Determine the [x, y] coordinate at the center of the cell enclosing the given text.  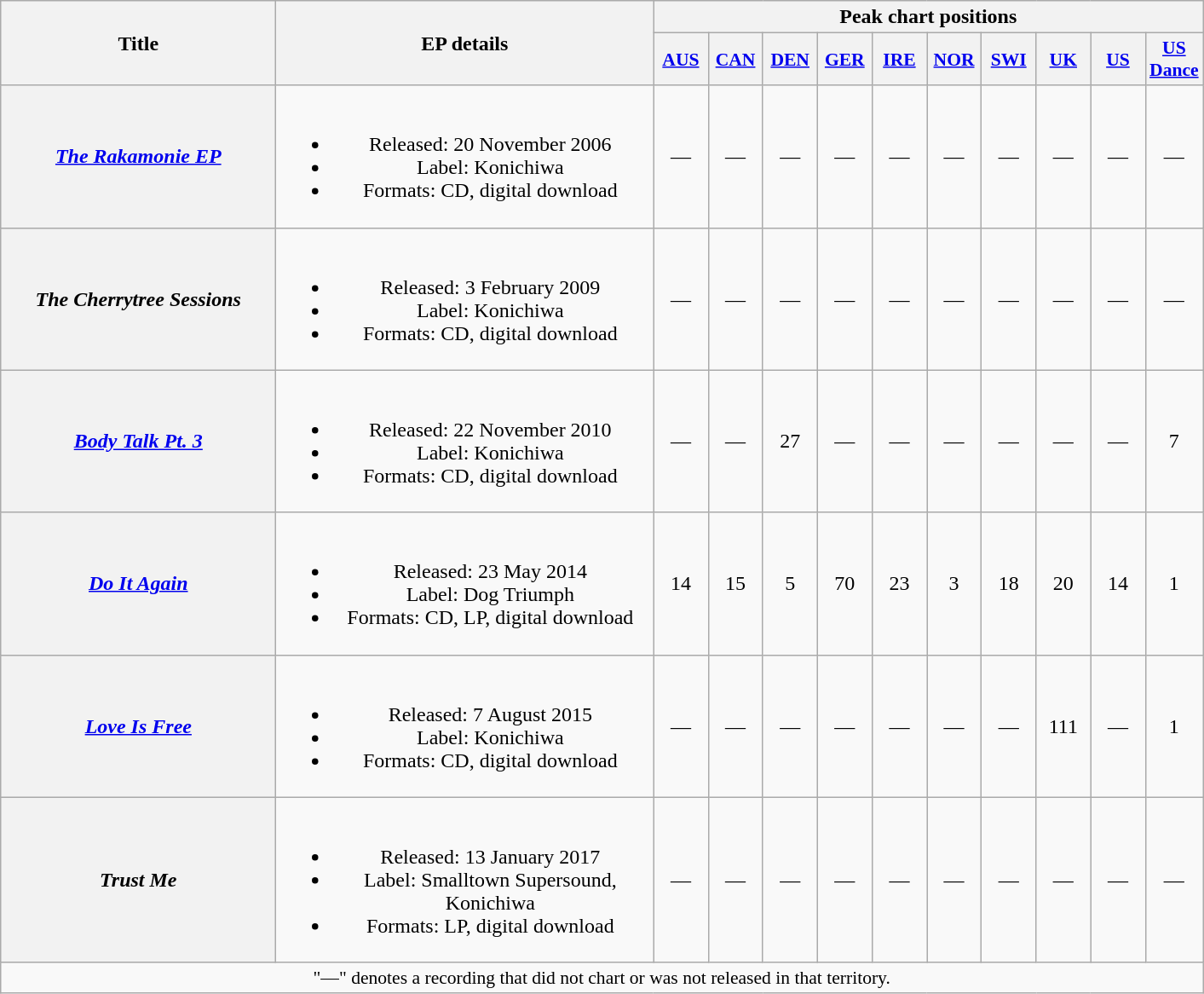
UK [1063, 60]
IRE [899, 60]
The Rakamonie EP [138, 157]
Released: 20 November 2006Label: KonichiwaFormats: CD, digital download [465, 157]
3 [954, 583]
GER [844, 60]
CAN [735, 60]
Released: 7 August 2015Label: KonichiwaFormats: CD, digital download [465, 726]
DEN [790, 60]
111 [1063, 726]
EP details [465, 43]
SWI [1009, 60]
NOR [954, 60]
Trust Me [138, 880]
"—" denotes a recording that did not chart or was not released in that territory. [602, 978]
Peak chart positions [929, 17]
18 [1009, 583]
Do It Again [138, 583]
Love Is Free [138, 726]
5 [790, 583]
Title [138, 43]
Released: 13 January 2017Label: Smalltown Supersound, KonichiwaFormats: LP, digital download [465, 880]
70 [844, 583]
27 [790, 442]
US [1118, 60]
Released: 3 February 2009Label: KonichiwaFormats: CD, digital download [465, 298]
Released: 23 May 2014Label: Dog TriumphFormats: CD, LP, digital download [465, 583]
Body Talk Pt. 3 [138, 442]
The Cherrytree Sessions [138, 298]
23 [899, 583]
Released: 22 November 2010Label: KonichiwaFormats: CD, digital download [465, 442]
AUS [681, 60]
7 [1174, 442]
15 [735, 583]
20 [1063, 583]
US Dance [1174, 60]
